Identify which cell holds the provided text, then report its (x, y) central coordinate. 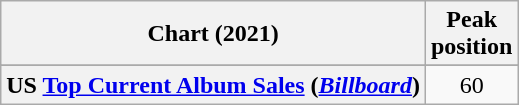
60 (471, 85)
Peakposition (471, 34)
US Top Current Album Sales (Billboard) (214, 85)
Chart (2021) (214, 34)
